Search for the cell housing the specified text and yield its [X, Y] center coordinate. 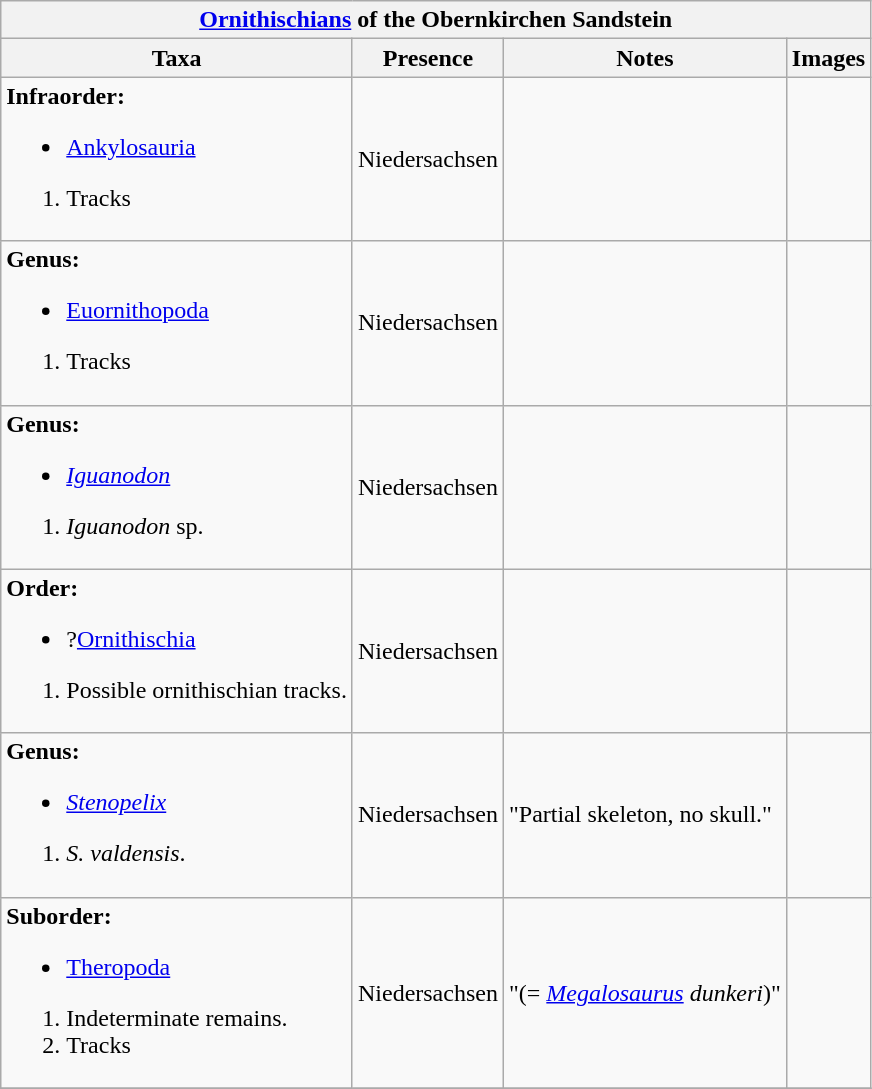
Taxa [177, 58]
Order:?OrnithischiaPossible ornithischian tracks. [177, 651]
Genus:StenopelixS. valdensis. [177, 815]
Notes [644, 58]
Ornithischians of the Obernkirchen Sandstein [436, 20]
Genus:IguanodonIguanodon sp. [177, 487]
Images [828, 58]
"(= Megalosaurus dunkeri)" [644, 992]
Presence [428, 58]
Infraorder:AnkylosauriaTracks [177, 159]
Suborder:TheropodaIndeterminate remains.Tracks [177, 992]
Genus:EuornithopodaTracks [177, 323]
"Partial skeleton, no skull." [644, 815]
